Capture the cell that displays the provided text and extract its (x, y) central coordinate. 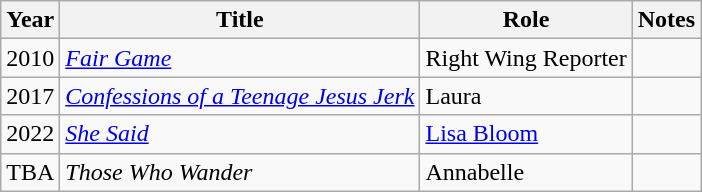
Annabelle (526, 172)
Laura (526, 96)
2017 (30, 96)
Notes (666, 20)
Confessions of a Teenage Jesus Jerk (240, 96)
Those Who Wander (240, 172)
Year (30, 20)
Title (240, 20)
Lisa Bloom (526, 134)
Fair Game (240, 58)
Right Wing Reporter (526, 58)
Role (526, 20)
2022 (30, 134)
TBA (30, 172)
She Said (240, 134)
2010 (30, 58)
